Pinpoint the cell where the given text exists, returning its [X, Y] midpoint coordinate. 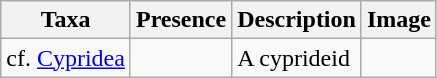
A cyprideid [297, 58]
Taxa [66, 20]
Presence [180, 20]
Description [297, 20]
cf. Cypridea [66, 58]
Image [398, 20]
